Provide the (x, y) coordinate of the cell's center where the given text is located.  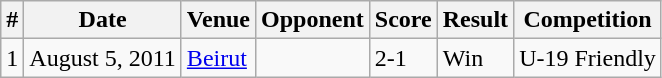
2-1 (403, 58)
Result (475, 20)
August 5, 2011 (103, 58)
# (12, 20)
1 (12, 58)
U-19 Friendly (588, 58)
Win (475, 58)
Competition (588, 20)
Beirut (218, 58)
Date (103, 20)
Opponent (313, 20)
Venue (218, 20)
Score (403, 20)
